Identify which cell holds the provided text, then report its (X, Y) central coordinate. 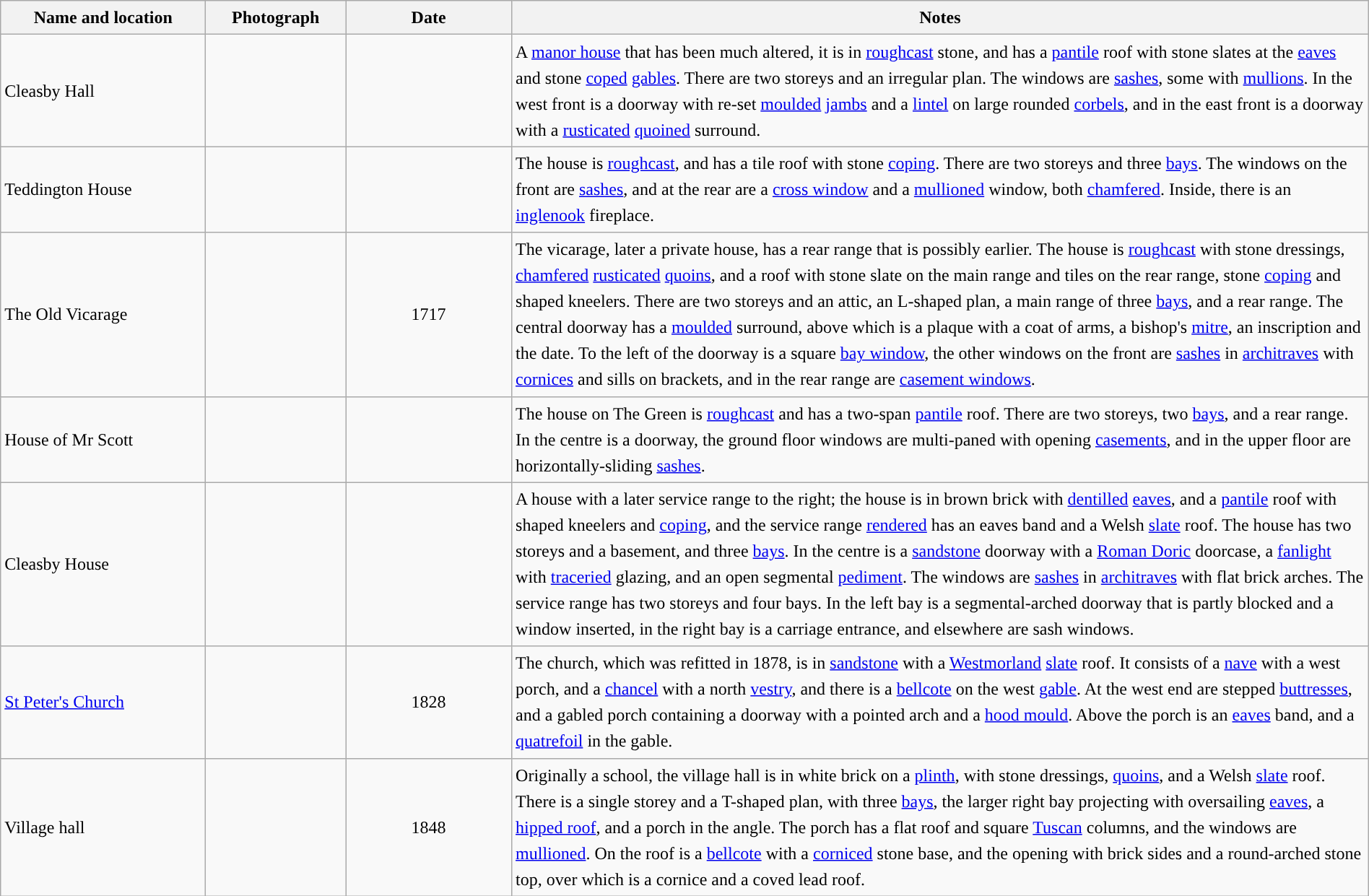
Teddington House (103, 189)
Village hall (103, 827)
Photograph (276, 17)
1717 (429, 315)
1828 (429, 702)
Name and location (103, 17)
House of Mr Scott (103, 439)
Notes (940, 17)
Cleasby Hall (103, 91)
The Old Vicarage (103, 315)
Date (429, 17)
1848 (429, 827)
Cleasby House (103, 565)
St Peter's Church (103, 702)
